Find where the given text appears and provide that cell's center as (X, Y) coordinate. 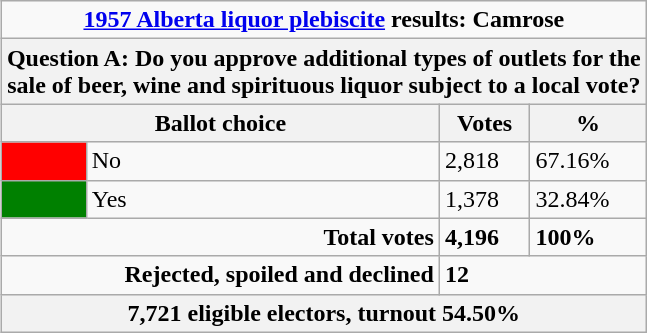
7,721 eligible electors, turnout 54.50% (324, 313)
2,818 (484, 161)
12 (542, 275)
4,196 (484, 237)
Votes (484, 123)
67.16% (588, 161)
32.84% (588, 199)
No (262, 161)
Yes (262, 199)
Question A: Do you approve additional types of outlets for the sale of beer, wine and spirituous liquor subject to a local vote? (324, 72)
100% (588, 237)
Rejected, spoiled and declined (220, 275)
Total votes (220, 237)
1,378 (484, 199)
% (588, 123)
1957 Alberta liquor plebiscite results: Camrose (324, 20)
Ballot choice (220, 123)
